Detect which cell encompasses the target text, then output its [X, Y] center coordinate. 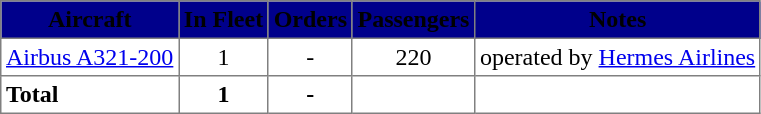
Aircraft [90, 20]
Notes [618, 20]
220 [413, 57]
Airbus A321-200 [90, 57]
Orders [310, 20]
operated by Hermes Airlines [618, 57]
Total [90, 95]
In Fleet [224, 20]
Passengers [413, 20]
